Pinpoint the cell where the given text exists, returning its (X, Y) midpoint coordinate. 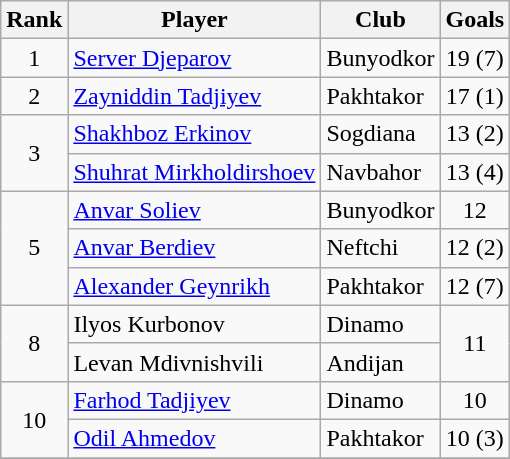
Ilyos Kurbonov (194, 324)
10 (3) (475, 438)
8 (34, 343)
Club (380, 20)
Rank (34, 20)
13 (4) (475, 172)
1 (34, 58)
3 (34, 153)
Farhod Tadjiyev (194, 400)
19 (7) (475, 58)
12 (475, 210)
Server Djeparov (194, 58)
12 (7) (475, 286)
12 (2) (475, 248)
Levan Mdivnishvili (194, 362)
Odil Ahmedov (194, 438)
Alexander Geynrikh (194, 286)
Shuhrat Mirkholdirshoev (194, 172)
Shakhboz Erkinov (194, 134)
Andijan (380, 362)
Zayniddin Tadjiyev (194, 96)
17 (1) (475, 96)
Sogdiana (380, 134)
Anvar Berdiev (194, 248)
2 (34, 96)
Goals (475, 20)
Navbahor (380, 172)
Neftchi (380, 248)
Player (194, 20)
13 (2) (475, 134)
Anvar Soliev (194, 210)
11 (475, 343)
5 (34, 248)
